Determine the [X, Y] coordinate at the center of the cell enclosing the given text.  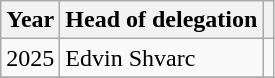
2025 [30, 58]
Edvin Shvarc [162, 58]
Head of delegation [162, 20]
Year [30, 20]
